Pinpoint the cell where the given text exists, returning its (X, Y) midpoint coordinate. 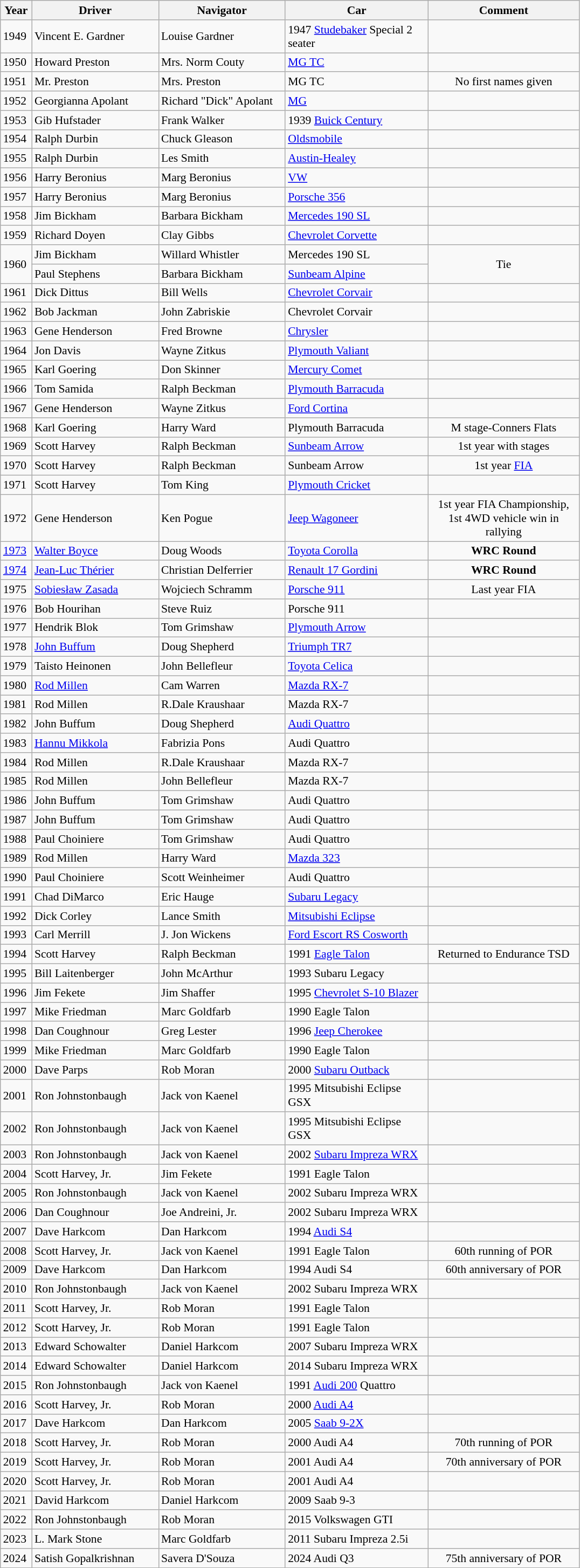
1958 (16, 216)
1979 (16, 666)
2005 (16, 1193)
Don Skinner (222, 370)
1986 (16, 801)
Scott Weinheimer (222, 878)
1956 (16, 178)
Comment (503, 10)
2020 (16, 1481)
Mrs. Norm Couty (222, 63)
1993 Subaru Legacy (357, 974)
Fred Browne (222, 332)
2006 (16, 1213)
Taisto Heinonen (95, 666)
1969 (16, 446)
Fabrizia Pons (222, 743)
1973 (16, 551)
Last year FIA (503, 589)
70th anniversary of POR (503, 1462)
Greg Lester (222, 1031)
Renault 17 Gordini (357, 570)
Car (357, 10)
David Harkcom (95, 1501)
Porsche 356 (357, 197)
1968 (16, 428)
Jim Shaffer (222, 993)
1961 (16, 293)
Bob Jackman (95, 312)
2015 (16, 1385)
Clay Gibbs (222, 236)
Jeep Wagoneer (357, 518)
1959 (16, 236)
1987 (16, 820)
2017 (16, 1423)
Mitsubishi Eclipse (357, 916)
2011 (16, 1309)
Dave Parps (95, 1070)
1975 (16, 589)
2019 (16, 1462)
2015 Volkswagen GTI (357, 1520)
2007 Subaru Impreza WRX (357, 1347)
1976 (16, 609)
1991 Audi 200 Quattro (357, 1385)
60th running of POR (503, 1251)
Vincent E. Gardner (95, 37)
John McArthur (222, 974)
2000 Subaru Outback (357, 1070)
Willard Whistler (222, 255)
Ken Pogue (222, 518)
1989 (16, 858)
60th anniversary of POR (503, 1270)
Hannu Mikkola (95, 743)
Cam Warren (222, 685)
MG (357, 101)
Bill Wells (222, 293)
1952 (16, 101)
Toyota Corolla (357, 551)
Jean-Luc Thérier (95, 570)
Tom Samida (95, 389)
1953 (16, 120)
Lance Smith (222, 916)
1980 (16, 685)
1997 (16, 1012)
1996 (16, 993)
1991 (16, 897)
M stage-Conners Flats (503, 428)
1960 (16, 264)
Sobiesław Zasada (95, 589)
Jon Davis (95, 350)
1995 Chevrolet S-10 Blazer (357, 993)
1983 (16, 743)
Christian Delferrier (222, 570)
Mr. Preston (95, 82)
Chevrolet Corvette (357, 236)
Dick Dittus (95, 293)
1972 (16, 518)
Georgianna Apolant (95, 101)
1950 (16, 63)
Mercury Comet (357, 370)
2002 (16, 1129)
Plymouth Arrow (357, 628)
2007 (16, 1232)
Eric Hauge (222, 897)
Richard "Dick" Apolant (222, 101)
Joe Andreini, Jr. (222, 1213)
1965 (16, 370)
1978 (16, 647)
2011 Subaru Impreza 2.5i (357, 1539)
1988 (16, 839)
No first names given (503, 82)
1970 (16, 466)
1962 (16, 312)
Steve Ruiz (222, 609)
1974 (16, 570)
Navigator (222, 10)
Plymouth Cricket (357, 485)
1951 (16, 82)
Chrysler (357, 332)
Satish Gopalkrishnan (95, 1558)
2005 Saab 9-2X (357, 1423)
Subaru Legacy (357, 897)
L. Mark Stone (95, 1539)
1954 (16, 139)
2013 (16, 1347)
Driver (95, 10)
Chad DiMarco (95, 897)
2001 (16, 1096)
1st year FIA Championship, 1st 4WD vehicle win in rallying (503, 518)
1981 (16, 705)
Ford Escort RS Cosworth (357, 935)
Savera D'Souza (222, 1558)
1982 (16, 724)
Louise Gardner (222, 37)
2010 (16, 1289)
Hendrik Blok (95, 628)
VW (357, 178)
Toyota Celica (357, 666)
J. Jon Wickens (222, 935)
1963 (16, 332)
2009 Saab 9-3 (357, 1501)
2024 (16, 1558)
2023 (16, 1539)
1994 (16, 954)
Year (16, 10)
Carl Merrill (95, 935)
1985 (16, 781)
1992 (16, 916)
1939 Buick Century (357, 120)
John Zabriskie (222, 312)
Wojciech Schramm (222, 589)
1993 (16, 935)
1949 (16, 37)
2018 (16, 1443)
Richard Doyen (95, 236)
Tie (503, 264)
Austin-Healey (357, 159)
2016 (16, 1405)
Howard Preston (95, 63)
2022 (16, 1520)
1966 (16, 389)
Triumph TR7 (357, 647)
2014 (16, 1366)
Plymouth Valiant (357, 350)
Bill Laitenberger (95, 974)
2008 (16, 1251)
75th anniversary of POR (503, 1558)
1957 (16, 197)
1990 (16, 878)
Oldsmobile (357, 139)
1st year with stages (503, 446)
2009 (16, 1270)
1998 (16, 1031)
Doug Woods (222, 551)
1995 (16, 974)
Returned to Endurance TSD (503, 954)
1977 (16, 628)
Paul Stephens (95, 274)
2012 (16, 1328)
1947 Studebaker Special 2 seater (357, 37)
Mazda 323 (357, 858)
1971 (16, 485)
1st year FIA (503, 466)
1967 (16, 408)
2021 (16, 1501)
2014 Subaru Impreza WRX (357, 1366)
Dick Corley (95, 916)
Bob Hourihan (95, 609)
70th running of POR (503, 1443)
2000 (16, 1070)
Mrs. Preston (222, 82)
Chuck Gleason (222, 139)
Frank Walker (222, 120)
2004 (16, 1174)
1964 (16, 350)
Gib Hufstader (95, 120)
Les Smith (222, 159)
2003 (16, 1155)
1955 (16, 159)
Walter Boyce (95, 551)
Ford Cortina (357, 408)
1999 (16, 1050)
Tom King (222, 485)
Sunbeam Alpine (357, 274)
2024 Audi Q3 (357, 1558)
1984 (16, 762)
1996 Jeep Cherokee (357, 1031)
